Pinpoint the cell where the given text exists, returning its [X, Y] midpoint coordinate. 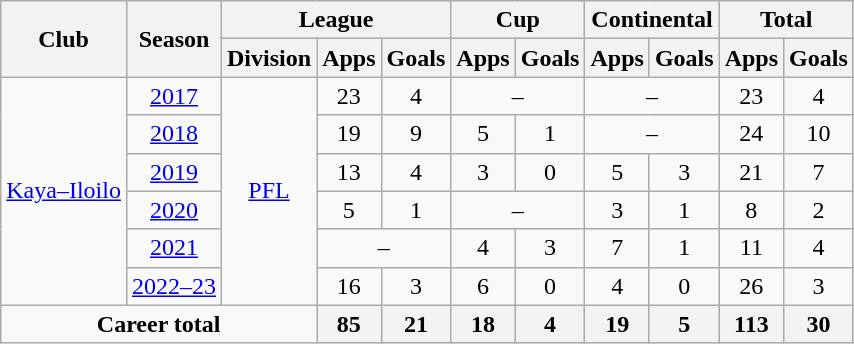
Cup [518, 20]
2017 [174, 96]
2018 [174, 134]
League [336, 20]
13 [349, 172]
9 [416, 134]
2022–23 [174, 286]
24 [751, 134]
Division [270, 58]
2019 [174, 172]
6 [483, 286]
Club [64, 39]
16 [349, 286]
PFL [270, 191]
85 [349, 324]
10 [819, 134]
26 [751, 286]
2 [819, 210]
Season [174, 39]
30 [819, 324]
11 [751, 248]
Kaya–Iloilo [64, 191]
Continental [652, 20]
2020 [174, 210]
18 [483, 324]
2021 [174, 248]
Total [786, 20]
Career total [159, 324]
113 [751, 324]
8 [751, 210]
